Output the [x, y] coordinate of the center of the cell containing the given text.  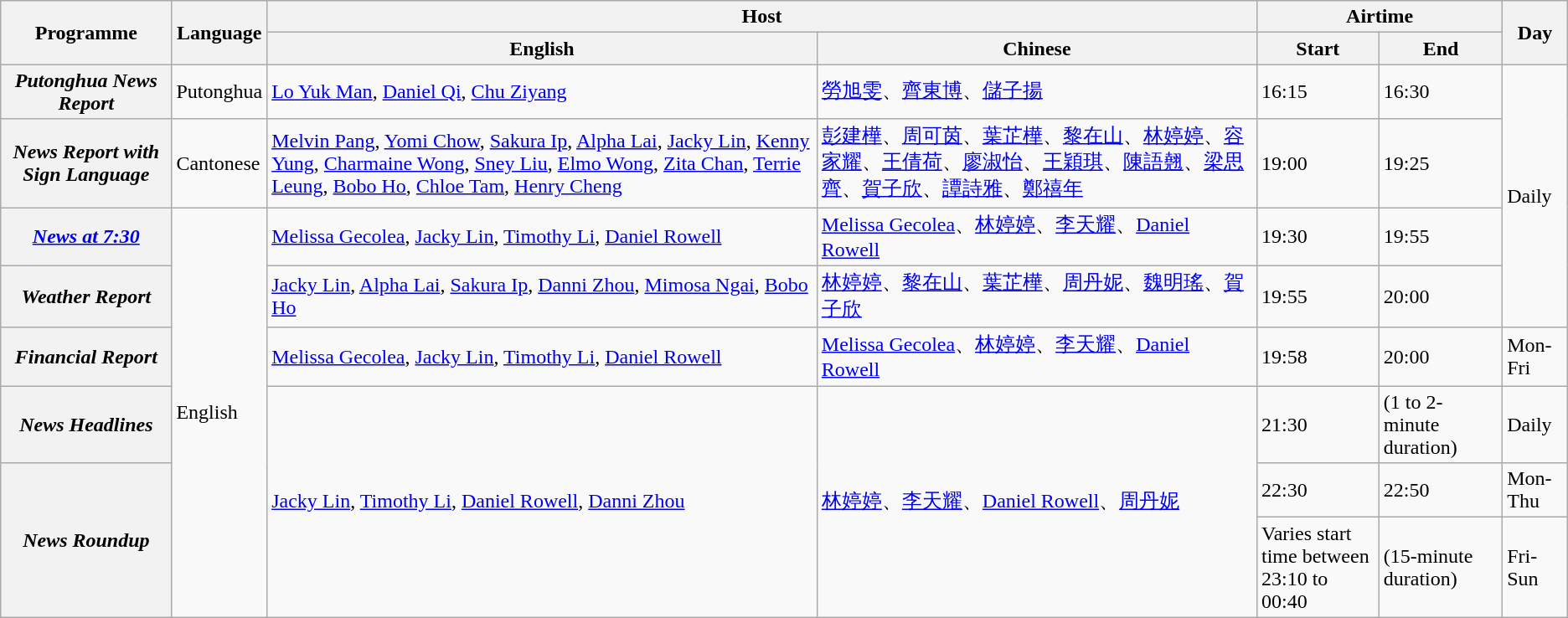
林婷婷、黎在山、葉芷樺、周丹妮、魏明瑤、賀子欣 [1037, 296]
19:25 [1441, 163]
Host [762, 17]
Lo Yuk Man, Daniel Qi, Chu Ziyang [543, 92]
19:00 [1318, 163]
Jacky Lin, Alpha Lai, Sakura Ip, Danni Zhou, Mimosa Ngai, Bobo Ho [543, 296]
Fri-Sun [1535, 568]
News Report with Sign Language [86, 163]
22:50 [1441, 491]
彭建樺、周可茵、葉芷樺、黎在山、林婷婷、容家耀、王倩荷、廖淑怡、王穎琪、陳語翹、梁思齊、賀子欣、譚詩雅、鄭禧年 [1037, 163]
Mon-Fri [1535, 357]
News at 7:30 [86, 237]
End [1441, 49]
Mon-Thu [1535, 491]
林婷婷、李天耀、Daniel Rowell、周丹妮 [1037, 502]
22:30 [1318, 491]
Weather Report [86, 296]
21:30 [1318, 425]
勞旭雯、齊東博、儲子揚 [1037, 92]
Putonghua [219, 92]
Chinese [1037, 49]
(1 to 2-minute duration) [1441, 425]
News Headlines [86, 425]
16:15 [1318, 92]
16:30 [1441, 92]
Airtime [1379, 17]
Varies start time between23:10 to 00:40 [1318, 568]
Language [219, 33]
Financial Report [86, 357]
Programme [86, 33]
News Roundup [86, 540]
19:58 [1318, 357]
Putonghua News Report [86, 92]
(15-minute duration) [1441, 568]
19:30 [1318, 237]
Cantonese [219, 163]
Start [1318, 49]
Day [1535, 33]
Jacky Lin, Timothy Li, Daniel Rowell, Danni Zhou [543, 502]
